For the text-containing cell, return its midpoint in [X, Y] coordinate format. 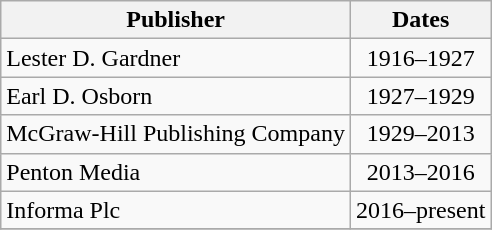
Earl D. Osborn [176, 96]
2016–present [420, 210]
2013–2016 [420, 172]
1929–2013 [420, 134]
Penton Media [176, 172]
1916–1927 [420, 58]
Lester D. Gardner [176, 58]
Publisher [176, 20]
McGraw-Hill Publishing Company [176, 134]
Dates [420, 20]
1927–1929 [420, 96]
Informa Plc [176, 210]
